Return (X, Y) of the center of cell containing provided text 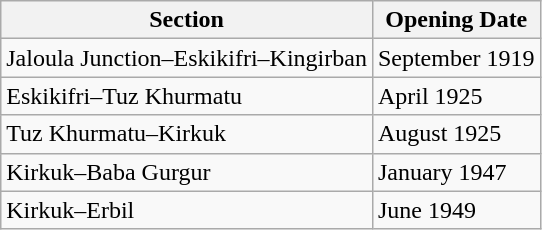
Eskikifri–Tuz Khurmatu (187, 96)
Jaloula Junction–Eskikifri–Kingirban (187, 58)
Kirkuk–Baba Gurgur (187, 172)
Opening Date (456, 20)
Section (187, 20)
Tuz Khurmatu–Kirkuk (187, 134)
September 1919 (456, 58)
August 1925 (456, 134)
April 1925 (456, 96)
June 1949 (456, 210)
January 1947 (456, 172)
Kirkuk–Erbil (187, 210)
